Detect which cell encompasses the target text, then output its (X, Y) center coordinate. 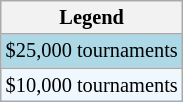
$10,000 tournaments (92, 85)
$25,000 tournaments (92, 51)
Legend (92, 17)
